Return the [x, y] coordinate for the center point of the cell that contains the specified text.  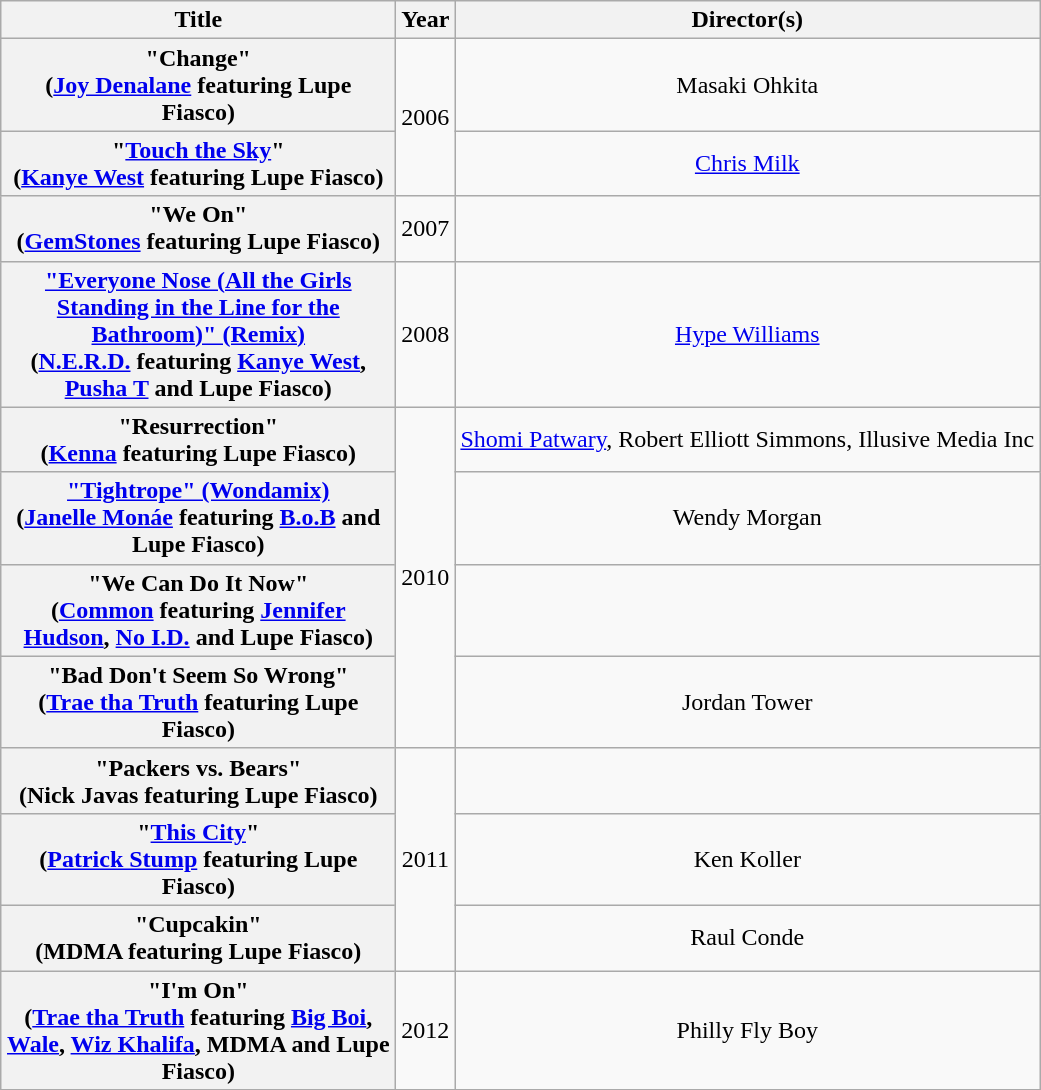
2008 [426, 334]
2006 [426, 118]
"We Can Do It Now"(Common featuring Jennifer Hudson, No I.D. and Lupe Fiasco) [198, 610]
"Resurrection"(Kenna featuring Lupe Fiasco) [198, 440]
Raul Conde [748, 938]
"We On"(GemStones featuring Lupe Fiasco) [198, 228]
Philly Fly Boy [748, 1030]
2010 [426, 578]
"Packers vs. Bears"(Nick Javas featuring Lupe Fiasco) [198, 780]
Ken Koller [748, 859]
Chris Milk [748, 164]
Year [426, 20]
"Change"(Joy Denalane featuring Lupe Fiasco) [198, 85]
Wendy Morgan [748, 518]
"I'm On"(Trae tha Truth featuring Big Boi, Wale, Wiz Khalifa, MDMA and Lupe Fiasco) [198, 1030]
Director(s) [748, 20]
"Tightrope" (Wondamix)(Janelle Monáe featuring B.o.B and Lupe Fiasco) [198, 518]
Hype Williams [748, 334]
"Bad Don't Seem So Wrong"(Trae tha Truth featuring Lupe Fiasco) [198, 702]
Shomi Patwary, Robert Elliott Simmons, Illusive Media Inc [748, 440]
Jordan Tower [748, 702]
"Touch the Sky"(Kanye West featuring Lupe Fiasco) [198, 164]
"Cupcakin"(MDMA featuring Lupe Fiasco) [198, 938]
"This City"(Patrick Stump featuring Lupe Fiasco) [198, 859]
2012 [426, 1030]
Masaki Ohkita [748, 85]
"Everyone Nose (All the Girls Standing in the Line for the Bathroom)" (Remix)(N.E.R.D. featuring Kanye West, Pusha T and Lupe Fiasco) [198, 334]
2011 [426, 859]
Title [198, 20]
2007 [426, 228]
